Determine the (x, y) coordinate at the center of the cell enclosing the given text.  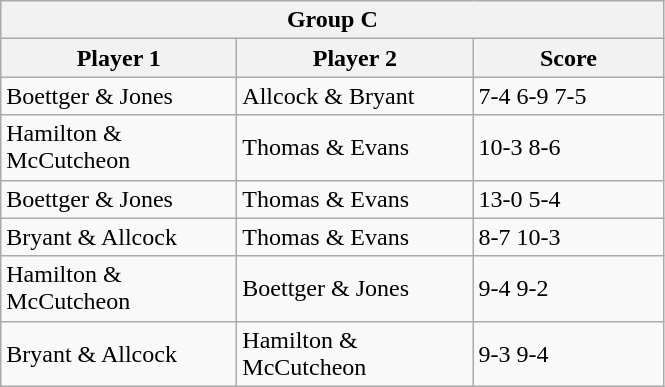
8-7 10-3 (568, 237)
10-3 8-6 (568, 148)
Player 1 (119, 58)
13-0 5-4 (568, 199)
Group C (332, 20)
Score (568, 58)
9-3 9-4 (568, 354)
7-4 6-9 7-5 (568, 96)
9-4 9-2 (568, 288)
Allcock & Bryant (355, 96)
Player 2 (355, 58)
